Identify which cell holds the provided text, then report its [X, Y] central coordinate. 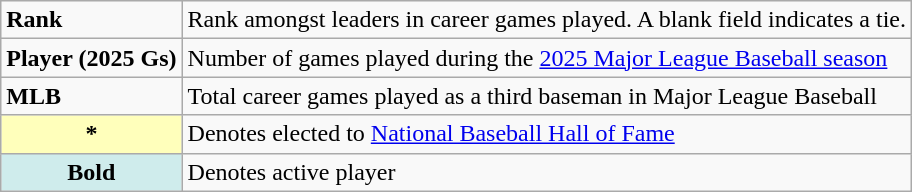
Total career games played as a third baseman in Major League Baseball [546, 96]
Number of games played during the 2025 Major League Baseball season [546, 58]
Player (2025 Gs) [92, 58]
MLB [92, 96]
Rank [92, 20]
Denotes elected to National Baseball Hall of Fame [546, 134]
* [92, 134]
Bold [92, 172]
Denotes active player [546, 172]
Rank amongst leaders in career games played. A blank field indicates a tie. [546, 20]
